Return [X, Y] of the center of cell containing provided text 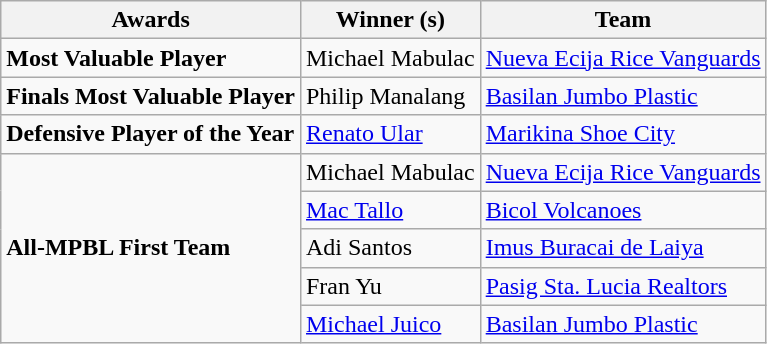
Bicol Volcanoes [623, 210]
Mac Tallo [390, 210]
Imus Buracai de Laiya [623, 248]
Awards [151, 20]
Fran Yu [390, 286]
Philip Manalang [390, 96]
All-MPBL First Team [151, 248]
Adi Santos [390, 248]
Finals Most Valuable Player [151, 96]
Pasig Sta. Lucia Realtors [623, 286]
Marikina Shoe City [623, 134]
Most Valuable Player [151, 58]
Defensive Player of the Year [151, 134]
Winner (s) [390, 20]
Team [623, 20]
Renato Ular [390, 134]
Michael Juico [390, 324]
